Determine the [X, Y] coordinate at the center of the cell enclosing the given text.  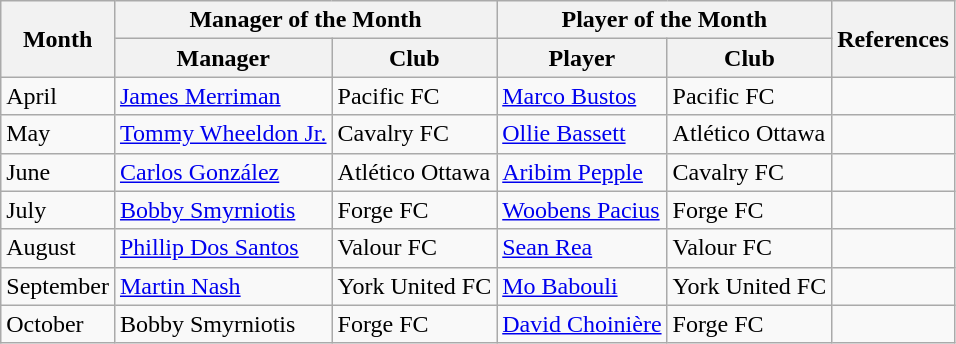
Marco Bustos [582, 96]
David Choinière [582, 324]
Martin Nash [223, 286]
Aribim Pepple [582, 172]
Mo Babouli [582, 286]
April [58, 96]
Manager [223, 58]
References [894, 39]
Sean Rea [582, 248]
Player of the Month [664, 20]
August [58, 248]
Carlos González [223, 172]
Phillip Dos Santos [223, 248]
October [58, 324]
June [58, 172]
James Merriman [223, 96]
September [58, 286]
Month [58, 39]
May [58, 134]
July [58, 210]
Manager of the Month [305, 20]
Player [582, 58]
Tommy Wheeldon Jr. [223, 134]
Ollie Bassett [582, 134]
Woobens Pacius [582, 210]
